Detect which cell encompasses the target text, then output its (X, Y) center coordinate. 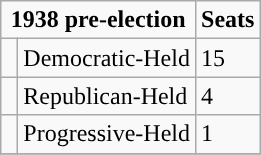
Republican-Held (107, 96)
15 (228, 58)
1 (228, 134)
4 (228, 96)
1938 pre-election (98, 20)
Seats (228, 20)
Democratic-Held (107, 58)
Progressive-Held (107, 134)
